Pinpoint the cell where the given text exists, returning its (x, y) midpoint coordinate. 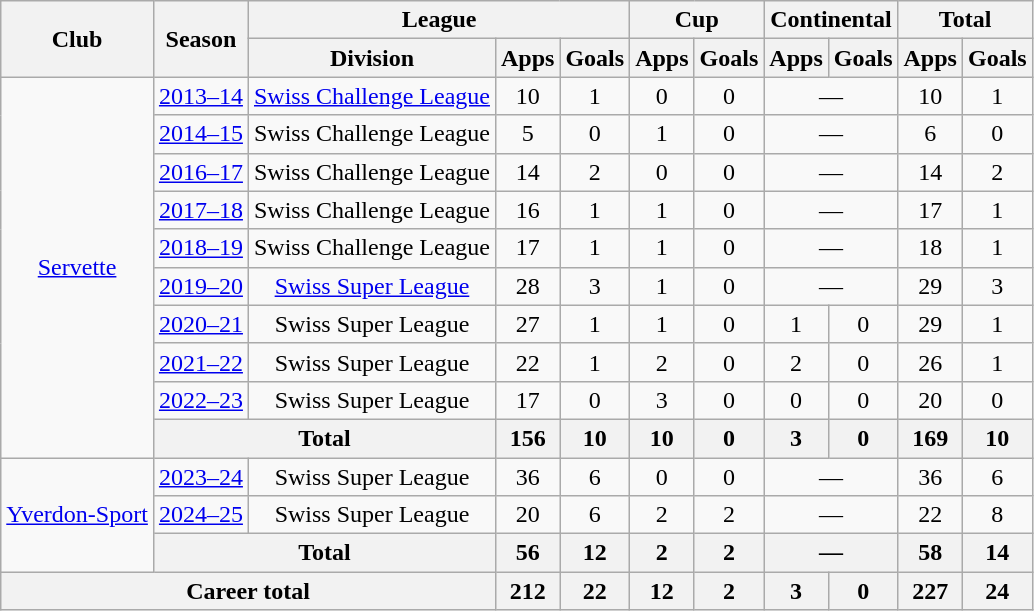
24 (997, 591)
27 (527, 324)
Career total (248, 591)
2021–22 (200, 362)
2019–20 (200, 286)
2023–24 (200, 477)
5 (527, 134)
2017–18 (200, 210)
18 (930, 248)
Continental (831, 20)
2024–25 (200, 515)
58 (930, 553)
Cup (697, 20)
28 (527, 286)
2022–23 (200, 400)
Yverdon-Sport (78, 515)
169 (930, 438)
Season (200, 39)
2018–19 (200, 248)
227 (930, 591)
2014–15 (200, 134)
26 (930, 362)
League (438, 20)
2013–14 (200, 96)
156 (527, 438)
Division (372, 58)
8 (997, 515)
56 (527, 553)
2016–17 (200, 172)
212 (527, 591)
16 (527, 210)
2020–21 (200, 324)
Club (78, 39)
Servette (78, 268)
